Capture the cell that displays the provided text and extract its (x, y) central coordinate. 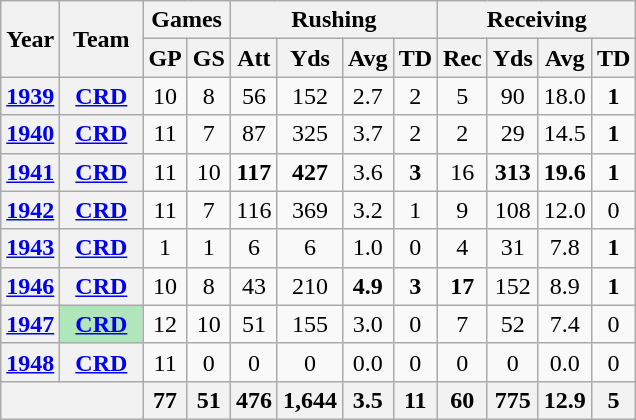
116 (254, 210)
8.9 (564, 286)
90 (512, 96)
3.5 (368, 400)
GS (208, 58)
GP (165, 58)
1939 (30, 96)
Games (186, 20)
52 (512, 324)
87 (254, 134)
1943 (30, 248)
369 (310, 210)
1948 (30, 362)
775 (512, 400)
4 (463, 248)
17 (463, 286)
60 (463, 400)
1.0 (368, 248)
2.7 (368, 96)
19.6 (564, 172)
18.0 (564, 96)
29 (512, 134)
56 (254, 96)
1947 (30, 324)
43 (254, 286)
16 (463, 172)
1941 (30, 172)
1946 (30, 286)
155 (310, 324)
3.6 (368, 172)
Rushing (334, 20)
Receiving (537, 20)
1940 (30, 134)
325 (310, 134)
12 (165, 324)
14.5 (564, 134)
12.0 (564, 210)
476 (254, 400)
77 (165, 400)
3.7 (368, 134)
427 (310, 172)
1,644 (310, 400)
7.8 (564, 248)
4.9 (368, 286)
3.0 (368, 324)
Team (102, 39)
7.4 (564, 324)
210 (310, 286)
117 (254, 172)
12.9 (564, 400)
108 (512, 210)
9 (463, 210)
31 (512, 248)
Att (254, 58)
1942 (30, 210)
Rec (463, 58)
3.2 (368, 210)
Year (30, 39)
313 (512, 172)
